From the cell containing the given text, extract its center point as [x, y] coordinate. 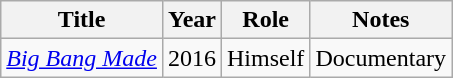
Year [192, 20]
Notes [381, 20]
2016 [192, 58]
Title [82, 20]
Himself [266, 58]
Big Bang Made [82, 58]
Documentary [381, 58]
Role [266, 20]
